From the cell containing the given text, extract its center point as [x, y] coordinate. 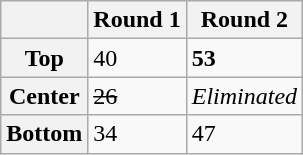
Center [44, 96]
Round 1 [137, 20]
40 [137, 58]
Top [44, 58]
47 [244, 134]
Eliminated [244, 96]
26 [137, 96]
Round 2 [244, 20]
53 [244, 58]
34 [137, 134]
Bottom [44, 134]
